Pinpoint the cell where the given text exists, returning its [x, y] midpoint coordinate. 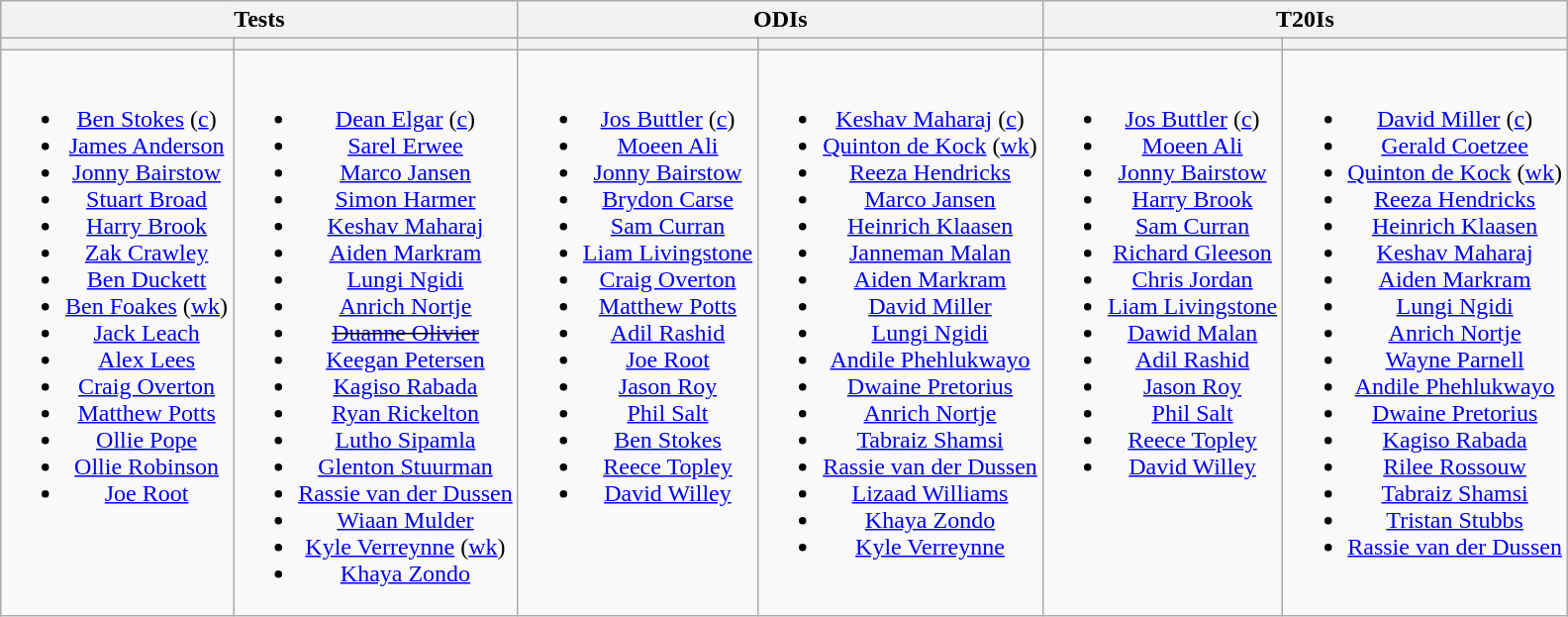
T20Is [1305, 20]
ODIs [780, 20]
Tests [259, 20]
